Scan for the cell matching the given text and deliver its (X, Y) coordinate at center. 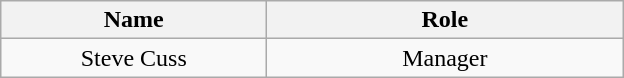
Steve Cuss (134, 58)
Name (134, 20)
Manager (445, 58)
Role (445, 20)
